Identify which cell holds the provided text, then report its [x, y] central coordinate. 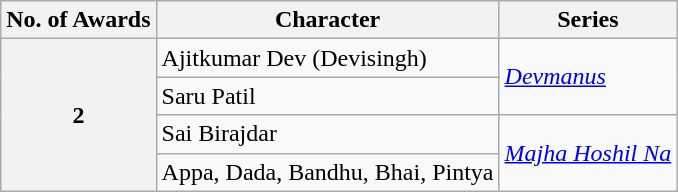
Character [328, 20]
Appa, Dada, Bandhu, Bhai, Pintya [328, 172]
Ajitkumar Dev (Devisingh) [328, 58]
Devmanus [588, 77]
2 [78, 115]
No. of Awards [78, 20]
Sai Birajdar [328, 134]
Series [588, 20]
Saru Patil [328, 96]
Majha Hoshil Na [588, 153]
